Detect which cell encompasses the target text, then output its [X, Y] center coordinate. 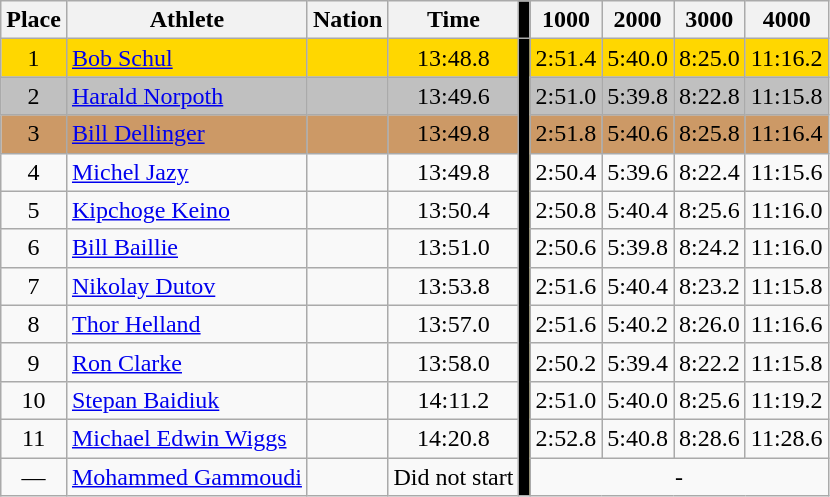
6 [34, 248]
5:39.6 [638, 172]
5:40.2 [638, 324]
3000 [710, 20]
9 [34, 362]
Kipchoge Keino [186, 210]
5 [34, 210]
11:19.2 [786, 400]
8:26.0 [710, 324]
8 [34, 324]
5:40.6 [638, 134]
Bill Dellinger [186, 134]
- [679, 477]
4000 [786, 20]
2:50.6 [566, 248]
8:22.8 [710, 96]
11:16.4 [786, 134]
Thor Helland [186, 324]
5:39.4 [638, 362]
14:20.8 [454, 438]
Time [454, 20]
1000 [566, 20]
Stepan Baidiuk [186, 400]
4 [34, 172]
Michael Edwin Wiggs [186, 438]
5:40.8 [638, 438]
14:11.2 [454, 400]
2:52.8 [566, 438]
13:48.8 [454, 58]
2:51.4 [566, 58]
7 [34, 286]
Bob Schul [186, 58]
8:25.0 [710, 58]
13:57.0 [454, 324]
11 [34, 438]
— [34, 477]
Michel Jazy [186, 172]
2:50.2 [566, 362]
8:25.8 [710, 134]
Athlete [186, 20]
8:23.2 [710, 286]
8:28.6 [710, 438]
8:24.2 [710, 248]
13:51.0 [454, 248]
Nation [347, 20]
13:50.4 [454, 210]
11:16.2 [786, 58]
2000 [638, 20]
3 [34, 134]
8:22.4 [710, 172]
1 [34, 58]
13:58.0 [454, 362]
Bill Baillie [186, 248]
11:16.6 [786, 324]
13:53.8 [454, 286]
Ron Clarke [186, 362]
13:49.6 [454, 96]
Did not start [454, 477]
Place [34, 20]
2:51.8 [566, 134]
2:50.8 [566, 210]
Mohammed Gammoudi [186, 477]
10 [34, 400]
8:22.2 [710, 362]
11:28.6 [786, 438]
Nikolay Dutov [186, 286]
Harald Norpoth [186, 96]
11:15.6 [786, 172]
2:50.4 [566, 172]
2 [34, 96]
